Extract the [X, Y] coordinate from the center of the cell holding the provided text.  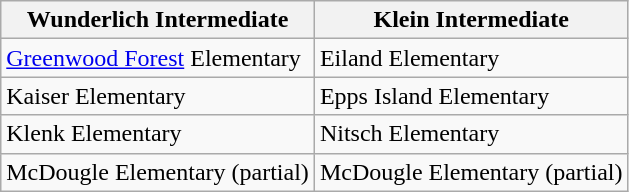
Eiland Elementary [471, 58]
Klein Intermediate [471, 20]
Greenwood Forest Elementary [158, 58]
Nitsch Elementary [471, 134]
Wunderlich Intermediate [158, 20]
Epps Island Elementary [471, 96]
Kaiser Elementary [158, 96]
Klenk Elementary [158, 134]
